Determine the [x, y] coordinate at the center of the cell enclosing the given text.  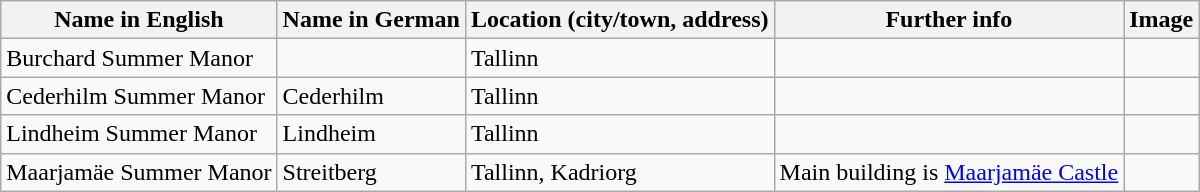
Maarjamäe Summer Manor [139, 172]
Streitberg [371, 172]
Main building is Maarjamäe Castle [949, 172]
Lindheim [371, 134]
Further info [949, 20]
Name in English [139, 20]
Location (city/town, address) [620, 20]
Image [1162, 20]
Cederhilm [371, 96]
Tallinn, Kadriorg [620, 172]
Cederhilm Summer Manor [139, 96]
Burchard Summer Manor [139, 58]
Lindheim Summer Manor [139, 134]
Name in German [371, 20]
